Find where the given text appears and provide that cell's center as (x, y) coordinate. 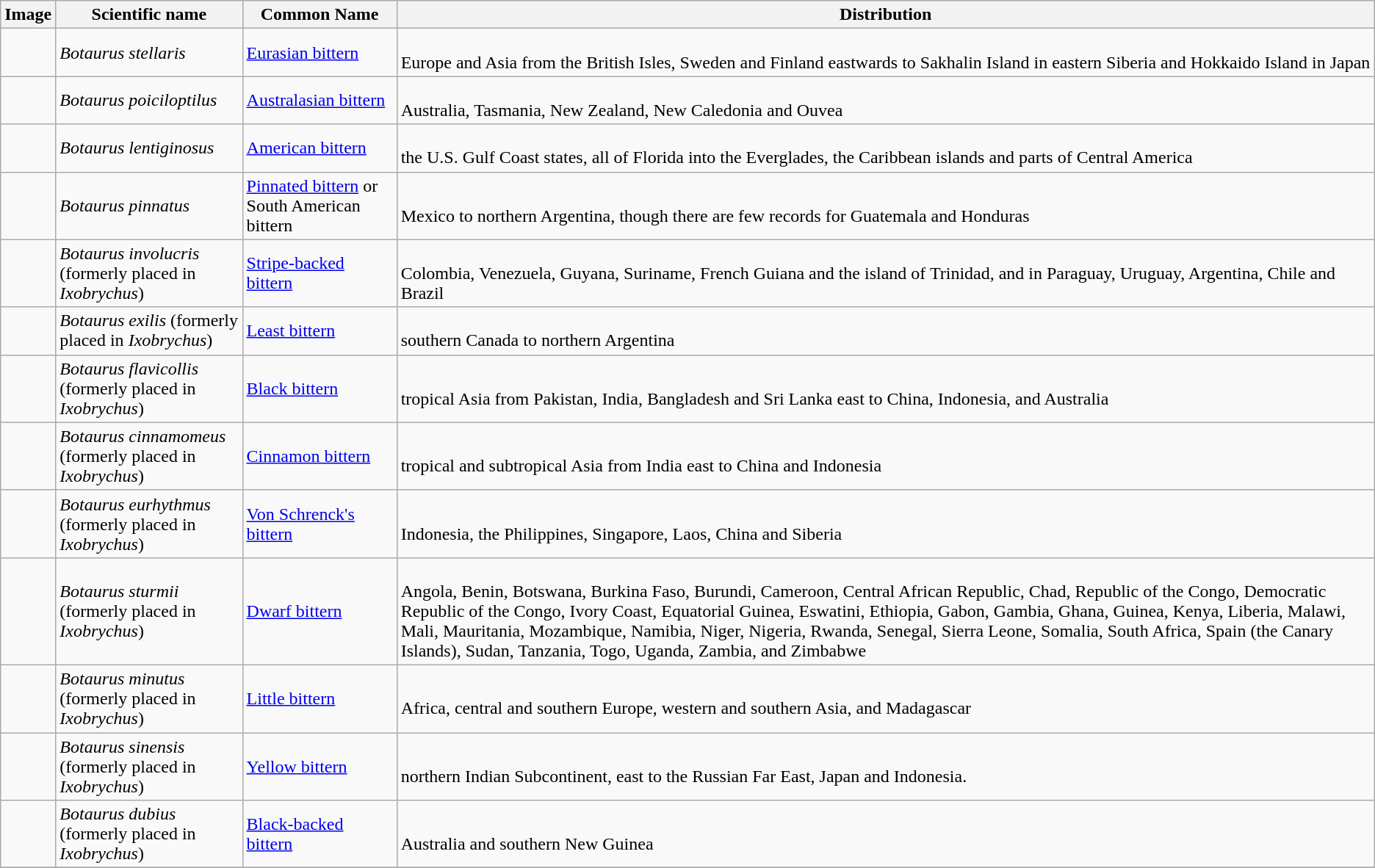
Australia and southern New Guinea (886, 834)
Australasian bittern (320, 100)
southern Canada to northern Argentina (886, 330)
tropical Asia from Pakistan, India, Bangladesh and Sri Lanka east to China, Indonesia, and Australia (886, 388)
Dwarf bittern (320, 611)
Botaurus eurhythmus (formerly placed in Ixobrychus) (149, 524)
Image (28, 15)
American bittern (320, 148)
Black-backed bittern (320, 834)
Europe and Asia from the British Isles, Sweden and Finland eastwards to Sakhalin Island in eastern Siberia and Hokkaido Island in Japan (886, 53)
Botaurus sinensis (formerly placed in Ixobrychus) (149, 767)
Indonesia, the Philippines, Singapore, Laos, China and Siberia (886, 524)
Black bittern (320, 388)
Africa, central and southern Europe, western and southern Asia, and Madagascar (886, 698)
Cinnamon bittern (320, 456)
Yellow bittern (320, 767)
Scientific name (149, 15)
Von Schrenck's bittern (320, 524)
Botaurus minutus (formerly placed in Ixobrychus) (149, 698)
Pinnated bittern or South American bittern (320, 206)
Distribution (886, 15)
Stripe-backed bittern (320, 273)
Botaurus involucris (formerly placed in Ixobrychus) (149, 273)
Least bittern (320, 330)
Colombia, Venezuela, Guyana, Suriname, French Guiana and the island of Trinidad, and in Paraguay, Uruguay, Argentina, Chile and Brazil (886, 273)
Botaurus cinnamomeus (formerly placed in Ixobrychus) (149, 456)
Botaurus dubius (formerly placed in Ixobrychus) (149, 834)
Australia, Tasmania, New Zealand, New Caledonia and Ouvea (886, 100)
Botaurus flavicollis (formerly placed in Ixobrychus) (149, 388)
northern Indian Subcontinent, east to the Russian Far East, Japan and Indonesia. (886, 767)
Mexico to northern Argentina, though there are few records for Guatemala and Honduras (886, 206)
Eurasian bittern (320, 53)
Botaurus sturmii (formerly placed in Ixobrychus) (149, 611)
tropical and subtropical Asia from India east to China and Indonesia (886, 456)
Botaurus lentiginosus (149, 148)
the U.S. Gulf Coast states, all of Florida into the Everglades, the Caribbean islands and parts of Central America (886, 148)
Botaurus poiciloptilus (149, 100)
Botaurus stellaris (149, 53)
Little bittern (320, 698)
Botaurus exilis (formerly placed in Ixobrychus) (149, 330)
Botaurus pinnatus (149, 206)
Common Name (320, 15)
